Detect which cell encompasses the target text, then output its [X, Y] center coordinate. 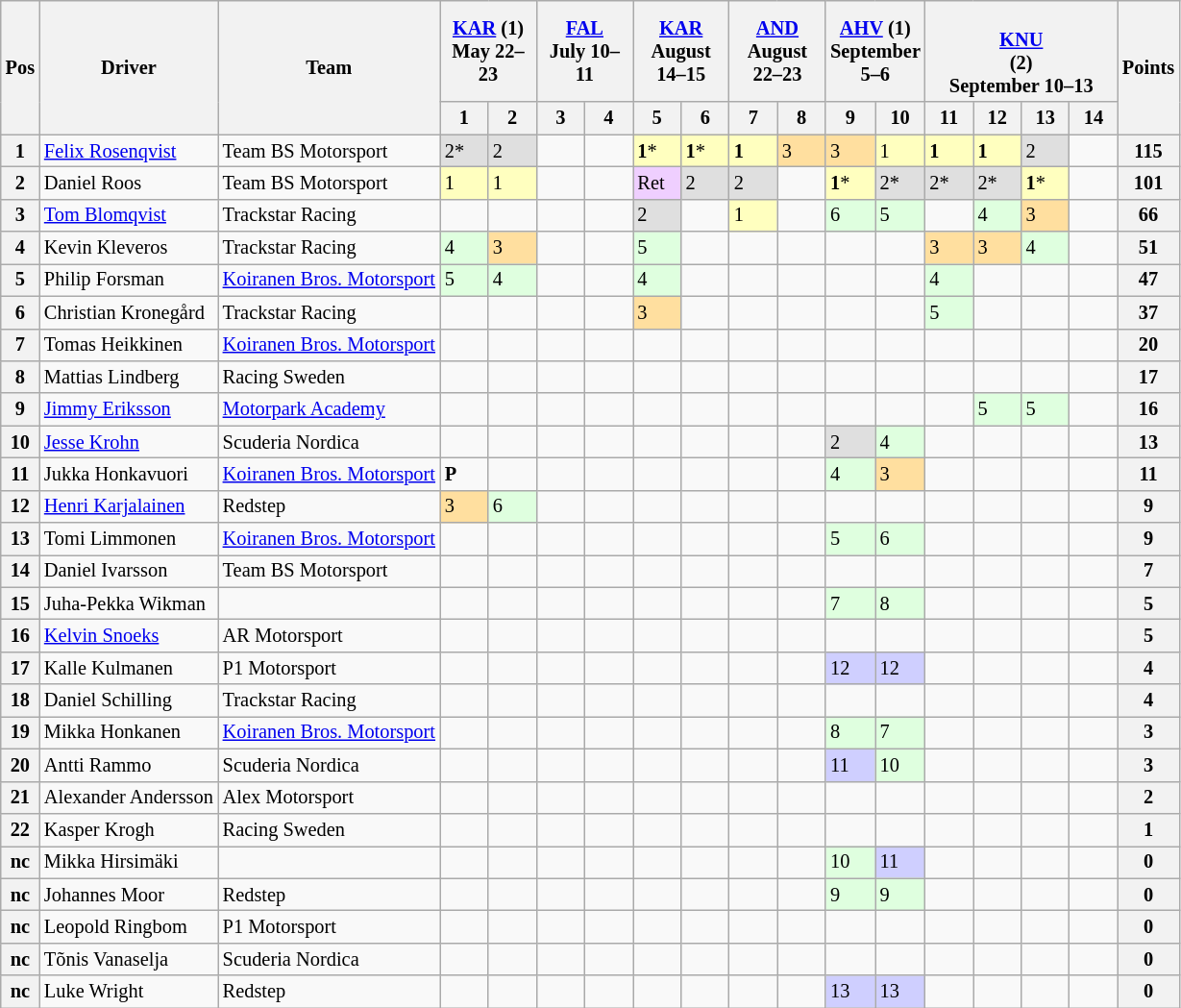
FALJuly 10–11 [584, 51]
21 [20, 798]
Tomas Heikkinen [129, 345]
51 [1148, 248]
Daniel Schilling [129, 701]
115 [1148, 151]
Driver [129, 67]
Tom Blomqvist [129, 215]
Leopold Ringbom [129, 926]
Team [329, 67]
Christian Kronegård [129, 312]
19 [20, 732]
22 [20, 829]
Henri Karjalainen [129, 506]
Alex Motorsport [329, 798]
66 [1148, 215]
18 [20, 701]
Alexander Andersson [129, 798]
ANDAugust 22–23 [777, 51]
Mikka Honkanen [129, 732]
47 [1148, 280]
Motorpark Academy [329, 409]
Mattias Lindberg [129, 377]
Tõnis Vanaselja [129, 959]
Points [1148, 67]
Johannes Moor [129, 895]
101 [1148, 183]
Jimmy Eriksson [129, 409]
Luke Wright [129, 992]
Ret [656, 183]
Juha-Pekka Wikman [129, 603]
AR Motorsport [329, 635]
Jesse Krohn [129, 442]
37 [1148, 312]
Antti Rammo [129, 765]
AHV (1)September 5–6 [874, 51]
Jukka Honkavuori [129, 474]
Daniel Roos [129, 183]
Felix Rosenqvist [129, 151]
KAR (1)May 22–23 [488, 51]
P [464, 474]
Daniel Ivarsson [129, 571]
Mikka Hirsimäki [129, 862]
Tomi Limmonen [129, 539]
Kelvin Snoeks [129, 635]
KARAugust 14–15 [680, 51]
15 [20, 603]
Kevin Kleveros [129, 248]
Pos [20, 67]
Philip Forsman [129, 280]
KNU (2)September 10–13 [1021, 51]
Kasper Krogh [129, 829]
Kalle Kulmanen [129, 668]
